Return [x, y] of the center of cell containing provided text 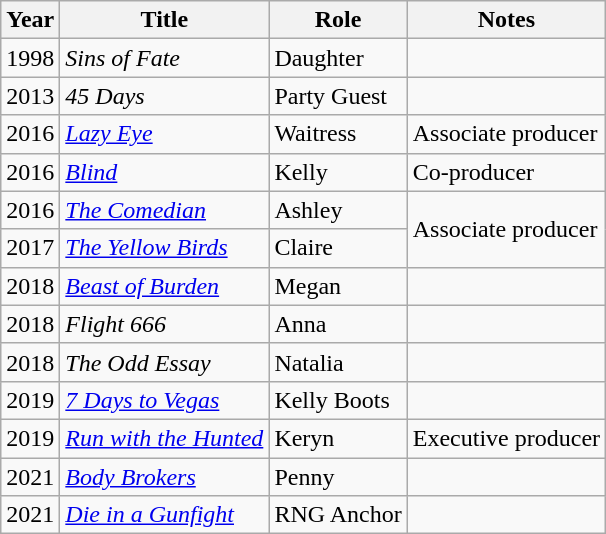
Anna [338, 324]
The Odd Essay [164, 362]
Daughter [338, 58]
Kelly Boots [338, 400]
The Comedian [164, 210]
The Yellow Birds [164, 248]
Notes [506, 20]
Die in a Gunfight [164, 515]
Role [338, 20]
45 Days [164, 96]
Ashley [338, 210]
Party Guest [338, 96]
Sins of Fate [164, 58]
Flight 666 [164, 324]
Penny [338, 477]
2013 [30, 96]
RNG Anchor [338, 515]
1998 [30, 58]
Co-producer [506, 172]
Executive producer [506, 438]
Body Brokers [164, 477]
Blind [164, 172]
Title [164, 20]
Lazy Eye [164, 134]
Natalia [338, 362]
Waitress [338, 134]
Megan [338, 286]
Keryn [338, 438]
Run with the Hunted [164, 438]
Claire [338, 248]
2017 [30, 248]
Kelly [338, 172]
7 Days to Vegas [164, 400]
Year [30, 20]
Beast of Burden [164, 286]
